Pinpoint the cell where the given text exists, returning its (x, y) midpoint coordinate. 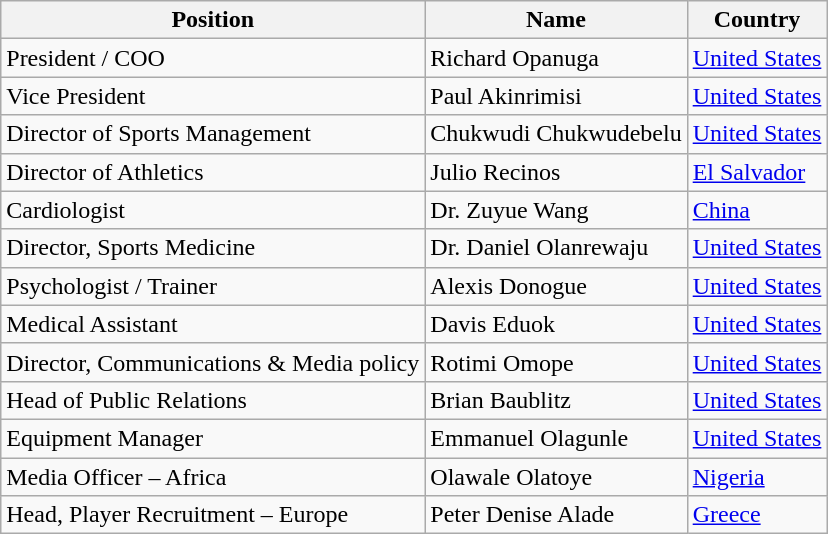
Media Officer – Africa (213, 477)
Greece (757, 515)
Psychologist / Trainer (213, 286)
Brian Baublitz (556, 400)
Director, Sports Medicine (213, 248)
Director, Communications & Media policy (213, 362)
Paul Akinrimisi (556, 96)
Richard Opanuga (556, 58)
Cardiologist (213, 210)
Dr. Zuyue Wang (556, 210)
Olawale Olatoye (556, 477)
China (757, 210)
Emmanuel Olagunle (556, 438)
Position (213, 20)
Dr. Daniel Olanrewaju (556, 248)
Vice President (213, 96)
Country (757, 20)
Julio Recinos (556, 172)
Davis Eduok (556, 324)
Director of Athletics (213, 172)
Equipment Manager (213, 438)
Rotimi Omope (556, 362)
Head of Public Relations (213, 400)
Peter Denise Alade (556, 515)
Alexis Donogue (556, 286)
El Salvador (757, 172)
President / COO (213, 58)
Name (556, 20)
Head, Player Recruitment – Europe (213, 515)
Chukwudi Chukwudebelu (556, 134)
Nigeria (757, 477)
Medical Assistant (213, 324)
Director of Sports Management (213, 134)
